Search for the cell housing the specified text and yield its (x, y) center coordinate. 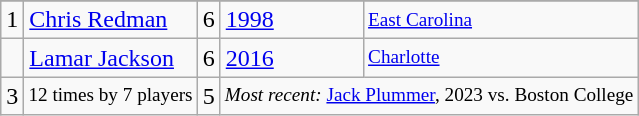
2016 (292, 58)
Most recent: Jack Plummer, 2023 vs. Boston College (429, 96)
Lamar Jackson (110, 58)
Chris Redman (110, 20)
1 (12, 20)
1998 (292, 20)
12 times by 7 players (110, 96)
Charlotte (501, 58)
East Carolina (501, 20)
3 (12, 96)
5 (208, 96)
